Find where the given text appears and provide that cell's center as [x, y] coordinate. 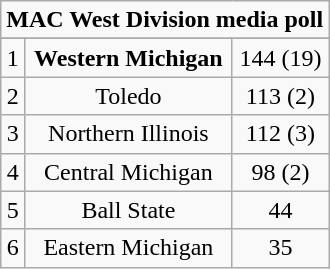
35 [280, 248]
Western Michigan [128, 58]
144 (19) [280, 58]
5 [13, 210]
Ball State [128, 210]
2 [13, 96]
Eastern Michigan [128, 248]
98 (2) [280, 172]
Northern Illinois [128, 134]
Central Michigan [128, 172]
6 [13, 248]
1 [13, 58]
113 (2) [280, 96]
44 [280, 210]
3 [13, 134]
MAC West Division media poll [165, 20]
Toledo [128, 96]
4 [13, 172]
112 (3) [280, 134]
